Capture the cell that displays the provided text and extract its [X, Y] central coordinate. 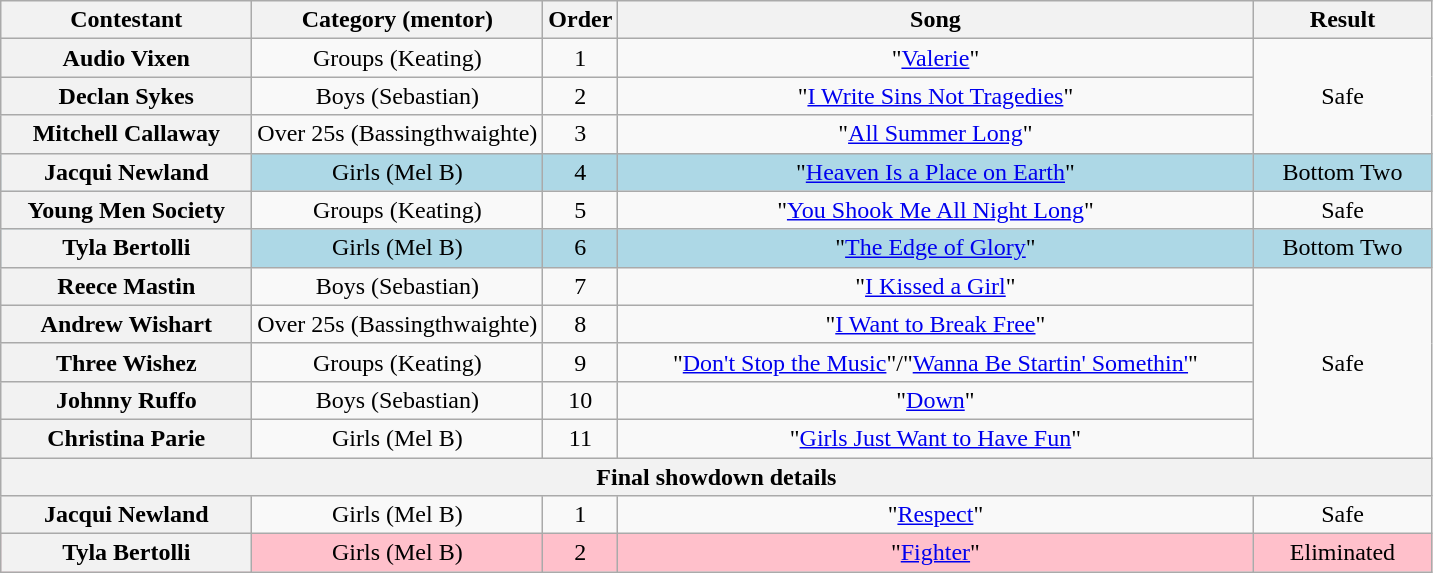
Andrew Wishart [126, 324]
Young Men Society [126, 210]
"I Write Sins Not Tragedies" [936, 96]
Contestant [126, 20]
Eliminated [1342, 553]
Order [580, 20]
"The Edge of Glory" [936, 248]
10 [580, 400]
"Valerie" [936, 58]
"I Kissed a Girl" [936, 286]
Reece Mastin [126, 286]
Song [936, 20]
3 [580, 134]
"Girls Just Want to Have Fun" [936, 438]
"I Want to Break Free" [936, 324]
Category (mentor) [398, 20]
Mitchell Callaway [126, 134]
Three Wishez [126, 362]
Final showdown details [716, 477]
Christina Parie [126, 438]
7 [580, 286]
"All Summer Long" [936, 134]
9 [580, 362]
Johnny Ruffo [126, 400]
"You Shook Me All Night Long" [936, 210]
6 [580, 248]
Audio Vixen [126, 58]
"Fighter" [936, 553]
"Down" [936, 400]
Result [1342, 20]
"Heaven Is a Place on Earth" [936, 172]
4 [580, 172]
"Don't Stop the Music"/"Wanna Be Startin' Somethin'" [936, 362]
"Respect" [936, 515]
Declan Sykes [126, 96]
8 [580, 324]
5 [580, 210]
11 [580, 438]
